For the text-containing cell, return its midpoint in (x, y) coordinate format. 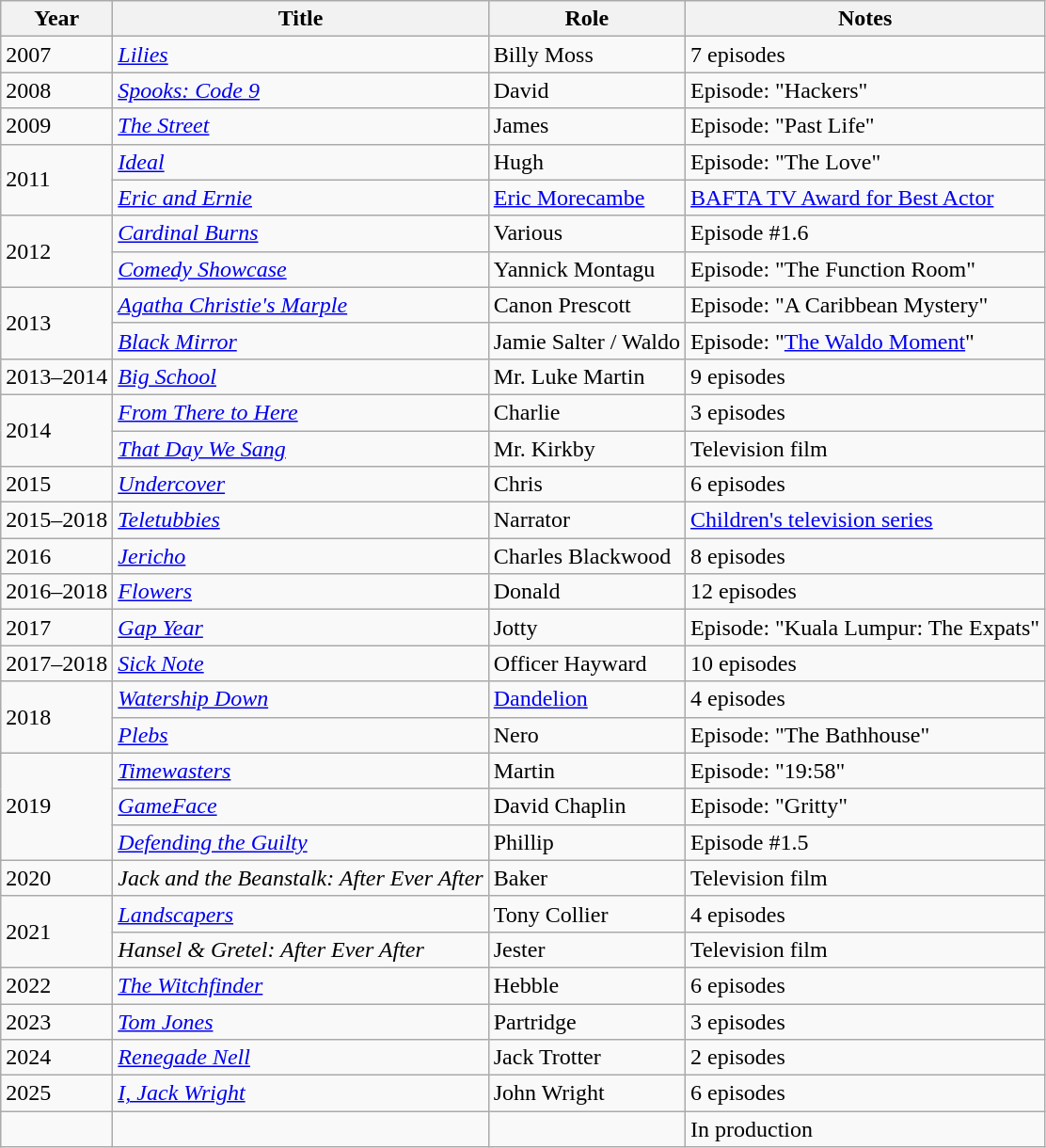
2011 (56, 180)
2024 (56, 1058)
Cardinal Burns (301, 233)
Undercover (301, 485)
2014 (56, 430)
Officer Hayward (587, 663)
That Day We Sang (301, 449)
2016 (56, 556)
BAFTA TV Award for Best Actor (865, 198)
Hansel & Gretel: After Ever After (301, 949)
In production (865, 1129)
Episode: "Gritty" (865, 806)
Black Mirror (301, 341)
Jester (587, 949)
2023 (56, 1021)
Donald (587, 592)
Teletubbies (301, 520)
Gap Year (301, 628)
Tom Jones (301, 1021)
Episode: "Hackers" (865, 90)
Narrator (587, 520)
2015–2018 (56, 520)
David Chaplin (587, 806)
Canon Prescott (587, 305)
Mr. Kirkby (587, 449)
2 episodes (865, 1058)
2017–2018 (56, 663)
Tony Collier (587, 914)
The Street (301, 126)
Agatha Christie's Marple (301, 305)
Timewasters (301, 771)
Title (301, 19)
Nero (587, 735)
Partridge (587, 1021)
Eric Morecambe (587, 198)
Big School (301, 376)
2012 (56, 251)
Episode: "19:58" (865, 771)
Various (587, 233)
Charlie (587, 412)
2019 (56, 806)
Mr. Luke Martin (587, 376)
David (587, 90)
2009 (56, 126)
2008 (56, 90)
Spooks: Code 9 (301, 90)
Phillip (587, 842)
John Wright (587, 1093)
Episode: "The Bathhouse" (865, 735)
2025 (56, 1093)
Episode #1.6 (865, 233)
Watership Down (301, 699)
Episode: "The Function Room" (865, 269)
The Witchfinder (301, 985)
Jack Trotter (587, 1058)
2018 (56, 717)
Billy Moss (587, 55)
Baker (587, 878)
Notes (865, 19)
Year (56, 19)
2016–2018 (56, 592)
2013–2014 (56, 376)
Sick Note (301, 663)
GameFace (301, 806)
Role (587, 19)
2017 (56, 628)
Episode: "Kuala Lumpur: The Expats" (865, 628)
Chris (587, 485)
Ideal (301, 162)
2020 (56, 878)
Flowers (301, 592)
9 episodes (865, 376)
Martin (587, 771)
Children's television series (865, 520)
Jericho (301, 556)
7 episodes (865, 55)
2022 (56, 985)
2013 (56, 323)
Eric and Ernie (301, 198)
Renegade Nell (301, 1058)
10 episodes (865, 663)
Hugh (587, 162)
12 episodes (865, 592)
Dandelion (587, 699)
I, Jack Wright (301, 1093)
Jack and the Beanstalk: After Ever After (301, 878)
Plebs (301, 735)
2007 (56, 55)
Charles Blackwood (587, 556)
Yannick Montagu (587, 269)
Jamie Salter / Waldo (587, 341)
Episode: "Past Life" (865, 126)
From There to Here (301, 412)
Defending the Guilty (301, 842)
Episode: "The Waldo Moment" (865, 341)
Episode: "A Caribbean Mystery" (865, 305)
Episode #1.5 (865, 842)
Jotty (587, 628)
Hebble (587, 985)
Comedy Showcase (301, 269)
Lilies (301, 55)
Landscapers (301, 914)
James (587, 126)
2015 (56, 485)
2021 (56, 932)
8 episodes (865, 556)
Episode: "The Love" (865, 162)
